Return the [x, y] coordinate for the center point of the cell that contains the specified text.  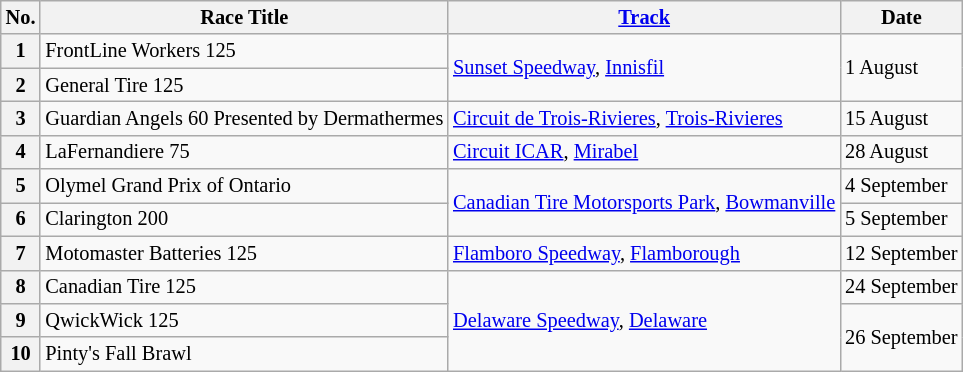
Race Title [244, 17]
2 [21, 85]
Sunset Speedway, Innisfil [644, 68]
Pinty's Fall Brawl [244, 354]
26 September [901, 336]
Olymel Grand Prix of Ontario [244, 186]
4 [21, 152]
Circuit ICAR, Mirabel [644, 152]
Canadian Tire Motorsports Park, Bowmanville [644, 202]
7 [21, 253]
Circuit de Trois-Rivieres, Trois-Rivieres [644, 118]
15 August [901, 118]
9 [21, 320]
1 [21, 51]
1 August [901, 68]
Delaware Speedway, Delaware [644, 320]
Date [901, 17]
4 September [901, 186]
Flamboro Speedway, Flamborough [644, 253]
6 [21, 219]
10 [21, 354]
FrontLine Workers 125 [244, 51]
12 September [901, 253]
5 September [901, 219]
5 [21, 186]
24 September [901, 287]
Guardian Angels 60 Presented by Dermathermes [244, 118]
8 [21, 287]
No. [21, 17]
Track [644, 17]
28 August [901, 152]
LaFernandiere 75 [244, 152]
QwickWick 125 [244, 320]
General Tire 125 [244, 85]
Motomaster Batteries 125 [244, 253]
3 [21, 118]
Canadian Tire 125 [244, 287]
Clarington 200 [244, 219]
